Detect which cell encompasses the target text, then output its [x, y] center coordinate. 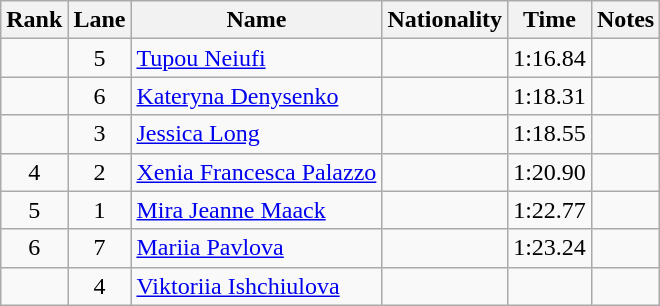
1 [100, 210]
3 [100, 134]
Mira Jeanne Maack [256, 210]
Mariia Pavlova [256, 248]
Lane [100, 20]
1:16.84 [550, 58]
7 [100, 248]
Rank [34, 20]
1:22.77 [550, 210]
Viktoriia Ishchiulova [256, 286]
1:18.31 [550, 96]
Name [256, 20]
1:18.55 [550, 134]
1:23.24 [550, 248]
Jessica Long [256, 134]
1:20.90 [550, 172]
Xenia Francesca Palazzo [256, 172]
Nationality [445, 20]
Kateryna Denysenko [256, 96]
Tupou Neiufi [256, 58]
Time [550, 20]
2 [100, 172]
Notes [625, 20]
